Capture the cell that displays the provided text and extract its [X, Y] central coordinate. 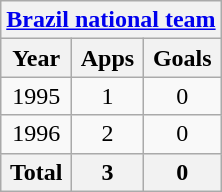
Goals [182, 58]
3 [108, 172]
1995 [36, 96]
2 [108, 134]
Total [36, 172]
Apps [108, 58]
Year [36, 58]
1 [108, 96]
1996 [36, 134]
Brazil national team [111, 20]
